Scan for the cell matching the given text and deliver its (x, y) coordinate at center. 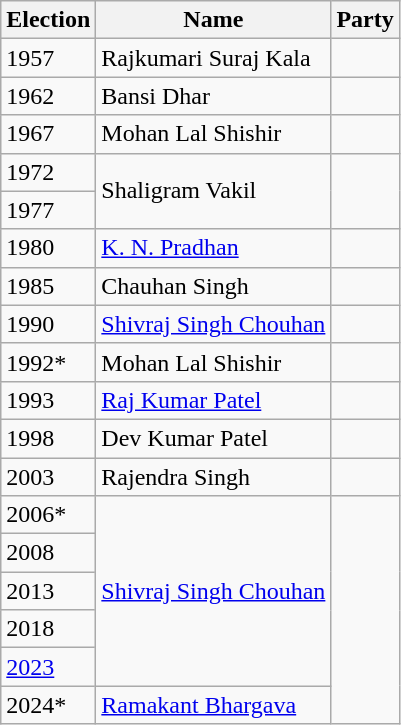
1967 (48, 134)
Election (48, 20)
Chauhan Singh (214, 286)
2003 (48, 477)
1985 (48, 286)
Rajendra Singh (214, 477)
1972 (48, 172)
2006* (48, 515)
Shaligram Vakil (214, 191)
1993 (48, 400)
2024* (48, 705)
1977 (48, 210)
Party (365, 20)
1990 (48, 324)
Raj Kumar Patel (214, 400)
2008 (48, 553)
1980 (48, 248)
1998 (48, 438)
1992* (48, 362)
Name (214, 20)
Ramakant Bhargava (214, 705)
Dev Kumar Patel (214, 438)
Bansi Dhar (214, 96)
2018 (48, 629)
K. N. Pradhan (214, 248)
1962 (48, 96)
1957 (48, 58)
Rajkumari Suraj Kala (214, 58)
2023 (48, 667)
2013 (48, 591)
